Pinpoint the cell where the given text exists, returning its [x, y] midpoint coordinate. 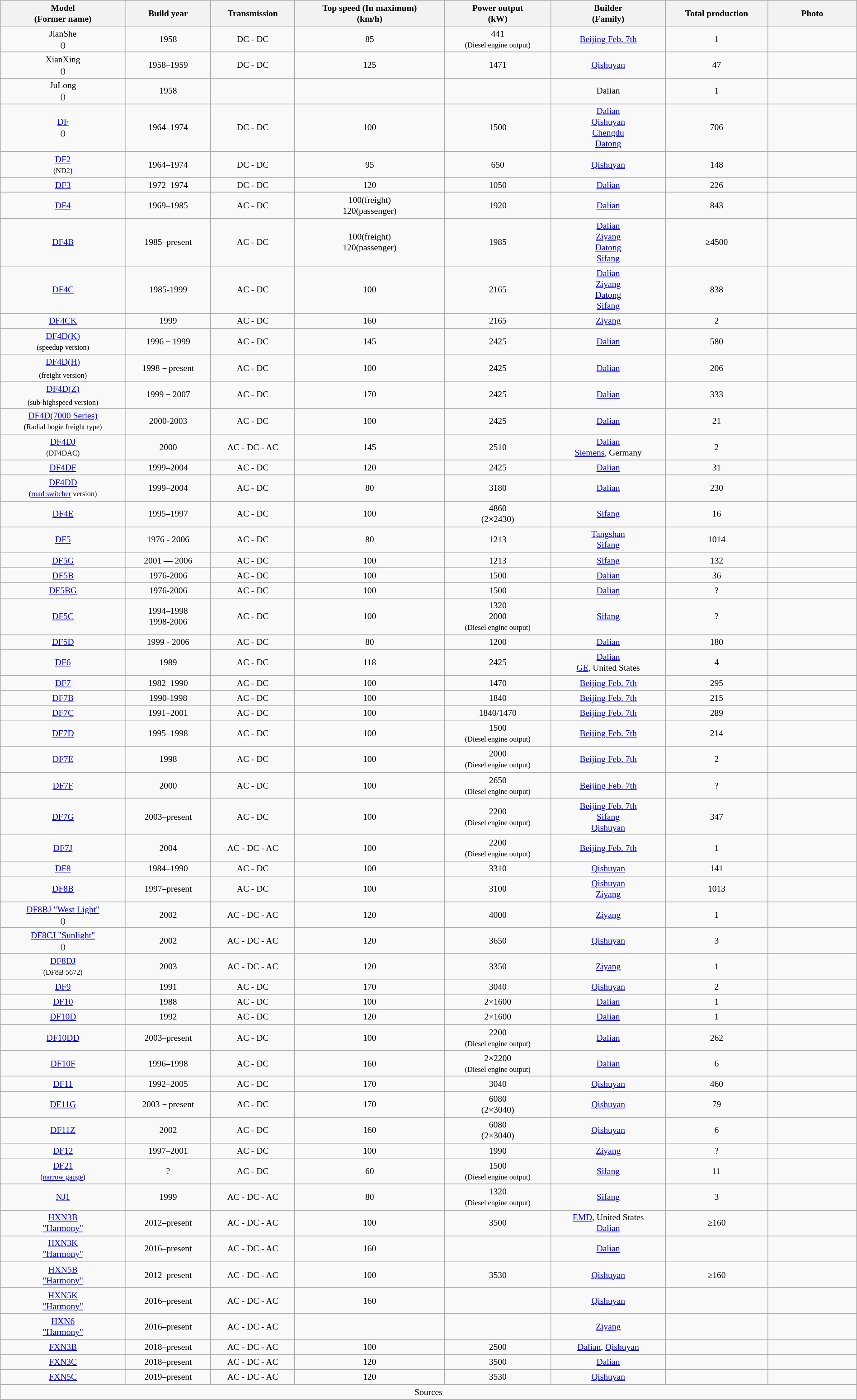
DF7G [63, 817]
DF11G [63, 1104]
1200 [498, 642]
DF7E [63, 759]
132 [716, 560]
FXN3C [63, 1362]
NJ1 [63, 1197]
HXN5K"Harmony" [63, 1301]
230 [716, 488]
1013 [716, 888]
21 [716, 421]
DF4D(Z)(sub-highspeed version) [63, 395]
1998－present [168, 368]
1990-1998 [168, 698]
1990 [498, 1151]
1998 [168, 759]
DF12 [63, 1151]
2000-2003 [168, 421]
2004 [168, 848]
580 [716, 342]
262 [716, 1038]
1982–1990 [168, 683]
1991–2001 [168, 713]
3180 [498, 488]
2003－present [168, 1104]
1988 [168, 1002]
1470 [498, 683]
DF4DD(road switcher version) [63, 488]
JianShe() [63, 39]
Top speed (In maximum) (km/h) [370, 14]
DF4E [63, 514]
4860(2×2430) [498, 514]
Build year [168, 14]
DF8CJ "Sunlight"() [63, 941]
2000(Diesel engine output) [498, 759]
13202000(Diesel engine output) [498, 616]
206 [716, 368]
95 [370, 164]
1050 [498, 184]
DF7J [63, 848]
16 [716, 514]
36 [716, 575]
1972–1974 [168, 184]
295 [716, 683]
DF4DF [63, 467]
FXN5C [63, 1377]
47 [716, 65]
DF9 [63, 987]
DF11Z [63, 1130]
DF() [63, 127]
1976 - 2006 [168, 540]
1999 - 2006 [168, 642]
DF8 [63, 869]
Model(Former name) [63, 14]
2510 [498, 447]
DF4D(7000 Series)(Radial bogie freight type) [63, 421]
EMD, United StatesDalian [608, 1223]
1997–2001 [168, 1151]
706 [716, 127]
4 [716, 662]
1999－2007 [168, 395]
DF4DJ(DF4DAC) [63, 447]
2×2200(Diesel engine output) [498, 1064]
DF10D [63, 1017]
TangshanSifang [608, 540]
1840 [498, 698]
DF8B [63, 888]
HXN3K"Harmony" [63, 1249]
3650 [498, 941]
1995–1998 [168, 734]
JuLong() [63, 91]
DF3 [63, 184]
226 [716, 184]
DF4 [63, 205]
DF2(ND2) [63, 164]
Beijing Feb. 7thSifangQishuyan [608, 817]
XianXing() [63, 65]
DF7D [63, 734]
1320(Diesel engine output) [498, 1197]
1014 [716, 540]
2001 — 2006 [168, 560]
215 [716, 698]
1969–1985 [168, 205]
2003 [168, 966]
Total production [716, 14]
1997–present [168, 888]
2650(Diesel engine output) [498, 785]
460 [716, 1084]
650 [498, 164]
DF7C [63, 713]
214 [716, 734]
DF5G [63, 560]
Builder(Family) [608, 14]
DF5C [63, 616]
DF5BG [63, 590]
79 [716, 1104]
HXN6"Harmony" [63, 1327]
DF8BJ "West Light"() [63, 915]
60 [370, 1171]
DF8DJ(DF8B 5672) [63, 966]
118 [370, 662]
441(Diesel engine output) [498, 39]
Power output (kW) [498, 14]
1992 [168, 1017]
Transmission [252, 14]
333 [716, 395]
289 [716, 713]
DF10 [63, 1002]
1958–1959 [168, 65]
DF4D(H)(freight version) [63, 368]
DF5D [63, 642]
Dalian, Qishuyan [608, 1347]
≥4500 [716, 242]
1994–19981998-2006 [168, 616]
DF7F [63, 785]
148 [716, 164]
843 [716, 205]
11 [716, 1171]
1996－1999 [168, 342]
180 [716, 642]
DF10DD [63, 1038]
DF7B [63, 698]
DF10F [63, 1064]
125 [370, 65]
DalianGE, United States [608, 662]
DF11 [63, 1084]
QishuyanZiyang [608, 888]
DF5B [63, 575]
Photo [812, 14]
Sources [428, 1392]
FXN3B [63, 1347]
DF6 [63, 662]
1992–2005 [168, 1084]
347 [716, 817]
DF4CK [63, 321]
4000 [498, 915]
85 [370, 39]
DF4B [63, 242]
DF4C [63, 289]
DalianQishuyanChengduDatong [608, 127]
HXN5B"Harmony" [63, 1274]
1920 [498, 205]
DalianSiemens, Germany [608, 447]
DF5 [63, 540]
1995–1997 [168, 514]
3100 [498, 888]
1984–1990 [168, 869]
2019–present [168, 1377]
1840/1470 [498, 713]
838 [716, 289]
1991 [168, 987]
DF21(narrow gauge) [63, 1171]
1989 [168, 662]
1985-1999 [168, 289]
3350 [498, 966]
1471 [498, 65]
1996–1998 [168, 1064]
1985 [498, 242]
HXN3B"Harmony" [63, 1223]
31 [716, 467]
3310 [498, 869]
2500 [498, 1347]
141 [716, 869]
1985–present [168, 242]
DF7 [63, 683]
DF4D(K)(speedup version) [63, 342]
